Locate the cell with the specified text and output its (X, Y) center coordinate. 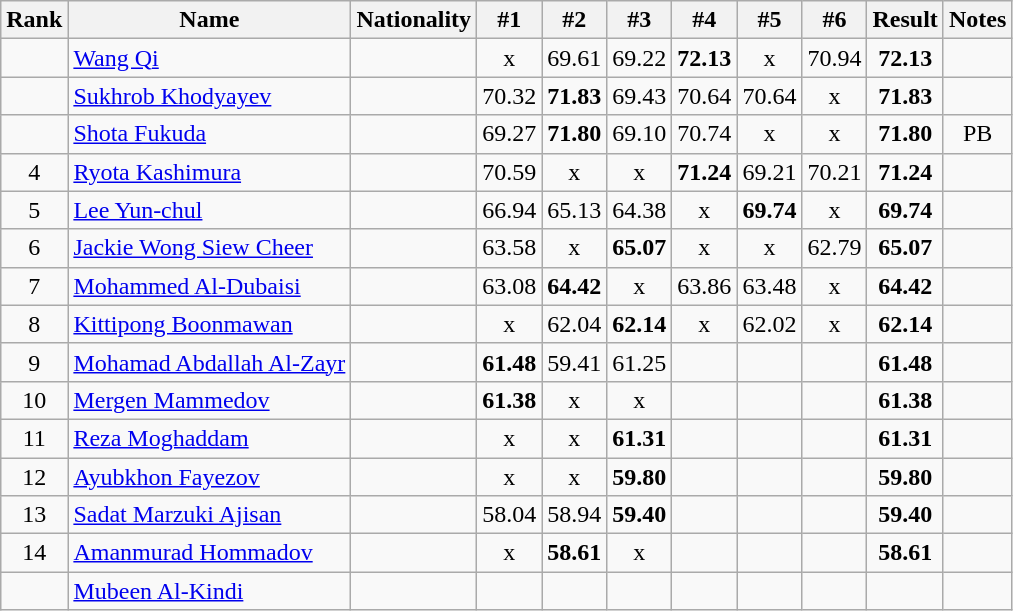
11 (34, 438)
70.32 (510, 96)
7 (34, 286)
69.43 (640, 96)
Shota Fukuda (210, 134)
9 (34, 362)
13 (34, 515)
69.22 (640, 58)
Kittipong Boonmawan (210, 324)
59.41 (574, 362)
Ayubkhon Fayezov (210, 477)
69.27 (510, 134)
#1 (510, 20)
#6 (834, 20)
70.59 (510, 172)
62.02 (770, 324)
70.74 (704, 134)
63.08 (510, 286)
69.21 (770, 172)
70.21 (834, 172)
64.38 (640, 210)
8 (34, 324)
Jackie Wong Siew Cheer (210, 248)
66.94 (510, 210)
Mohammed Al-Dubaisi (210, 286)
4 (34, 172)
Mergen Mammedov (210, 400)
63.48 (770, 286)
61.25 (640, 362)
6 (34, 248)
10 (34, 400)
58.04 (510, 515)
70.94 (834, 58)
Ryota Kashimura (210, 172)
Notes (977, 20)
Sukhrob Khodyayev (210, 96)
14 (34, 553)
Sadat Marzuki Ajisan (210, 515)
Rank (34, 20)
#3 (640, 20)
#4 (704, 20)
Wang Qi (210, 58)
Mohamad Abdallah Al-Zayr (210, 362)
Lee Yun-chul (210, 210)
65.13 (574, 210)
5 (34, 210)
Nationality (414, 20)
Name (210, 20)
Reza Moghaddam (210, 438)
PB (977, 134)
69.10 (640, 134)
Result (905, 20)
58.94 (574, 515)
#2 (574, 20)
62.79 (834, 248)
Mubeen Al-Kindi (210, 591)
63.86 (704, 286)
#5 (770, 20)
12 (34, 477)
69.61 (574, 58)
62.04 (574, 324)
Amanmurad Hommadov (210, 553)
63.58 (510, 248)
